Find where the given text appears and provide that cell's center as [x, y] coordinate. 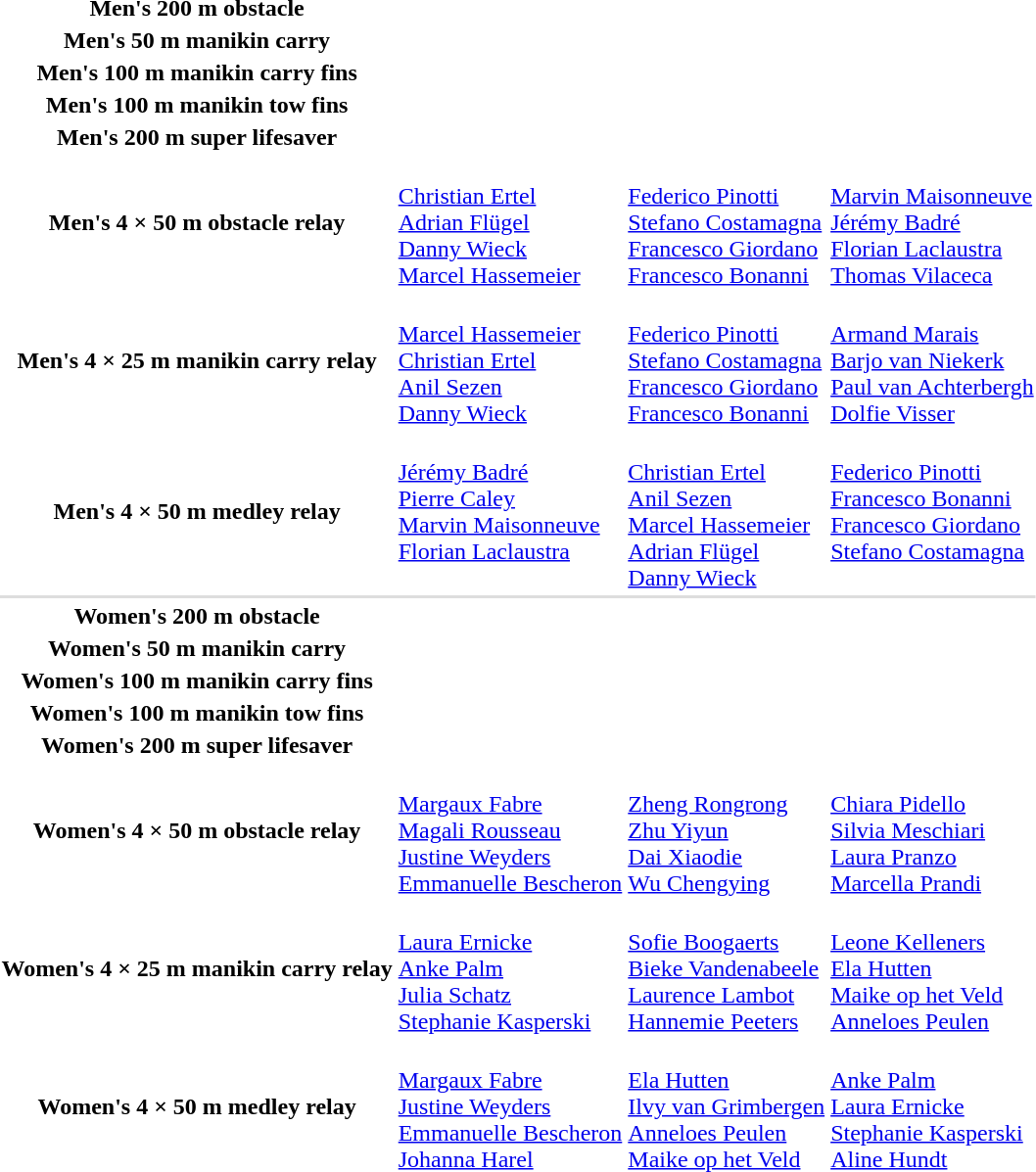
Sofie BoogaertsBieke VandenabeeleLaurence LambotHannemie Peeters [727, 968]
Women's 100 m manikin carry fins [197, 680]
Christian ErtelAnil SezenMarcel HassemeierAdrian FlügelDanny Wieck [727, 511]
Marcel HassemeierChristian ErtelAnil SezenDanny Wieck [510, 360]
Leone KellenersEla HuttenMaike op het VeldAnneloes Peulen [932, 968]
Women's 50 m manikin carry [197, 648]
Laura ErnickeAnke PalmJulia SchatzStephanie Kasperski [510, 968]
Men's 100 m manikin tow fins [197, 105]
Men's 100 m manikin carry fins [197, 72]
Men's 50 m manikin carry [197, 40]
Women's 100 m manikin tow fins [197, 713]
Women's 4 × 50 m obstacle relay [197, 830]
Men's 4 × 25 m manikin carry relay [197, 360]
Marvin MaisonneuveJérémy BadréFlorian LaclaustraThomas Vilaceca [932, 222]
Armand MaraisBarjo van NiekerkPaul van AchterberghDolfie Visser [932, 360]
Margaux FabreMagali RousseauJustine WeydersEmmanuelle Bescheron [510, 830]
Women's 200 m super lifesaver [197, 745]
Men's 4 × 50 m medley relay [197, 511]
Chiara PidelloSilvia MeschiariLaura PranzoMarcella Prandi [932, 830]
Christian ErtelAdrian FlügelDanny WieckMarcel Hassemeier [510, 222]
Federico PinottiFrancesco BonanniFrancesco GiordanoStefano Costamagna [932, 511]
Women's 4 × 25 m manikin carry relay [197, 968]
Women's 200 m obstacle [197, 616]
Men's 200 m super lifesaver [197, 137]
Jérémy BadréPierre CaleyMarvin MaisonneuveFlorian Laclaustra [510, 511]
Men's 4 × 50 m obstacle relay [197, 222]
Zheng RongrongZhu YiyunDai XiaodieWu Chengying [727, 830]
